Provide the [x, y] coordinate of the cell's center where the given text is located.  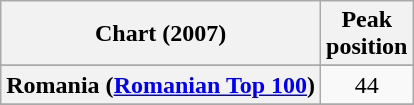
Romania (Romanian Top 100) [161, 85]
Peakposition [367, 34]
Chart (2007) [161, 34]
44 [367, 85]
